Output the (x, y) coordinate of the center of the cell containing the given text.  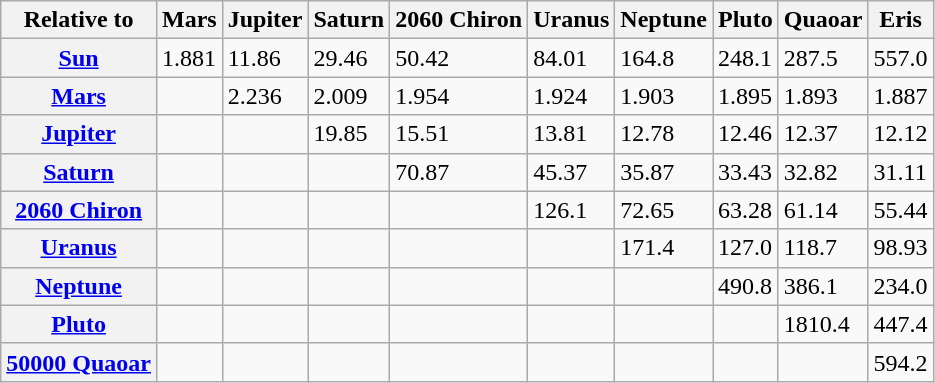
12.37 (823, 134)
33.43 (745, 172)
386.1 (823, 286)
70.87 (459, 172)
72.65 (664, 210)
Relative to (79, 20)
1.893 (823, 96)
1810.4 (823, 324)
Sun (79, 58)
1.895 (745, 96)
557.0 (900, 58)
490.8 (745, 286)
11.86 (265, 58)
15.51 (459, 134)
2.009 (349, 96)
127.0 (745, 248)
164.8 (664, 58)
61.14 (823, 210)
594.2 (900, 362)
12.12 (900, 134)
32.82 (823, 172)
Eris (900, 20)
19.85 (349, 134)
118.7 (823, 248)
13.81 (572, 134)
1.887 (900, 96)
45.37 (572, 172)
63.28 (745, 210)
2.236 (265, 96)
84.01 (572, 58)
31.11 (900, 172)
287.5 (823, 58)
1.954 (459, 96)
55.44 (900, 210)
29.46 (349, 58)
35.87 (664, 172)
234.0 (900, 286)
12.46 (745, 134)
1.903 (664, 96)
447.4 (900, 324)
248.1 (745, 58)
12.78 (664, 134)
Quaoar (823, 20)
50.42 (459, 58)
171.4 (664, 248)
1.881 (189, 58)
50000 Quaoar (79, 362)
1.924 (572, 96)
98.93 (900, 248)
126.1 (572, 210)
